From the cell containing the given text, extract its center point as [x, y] coordinate. 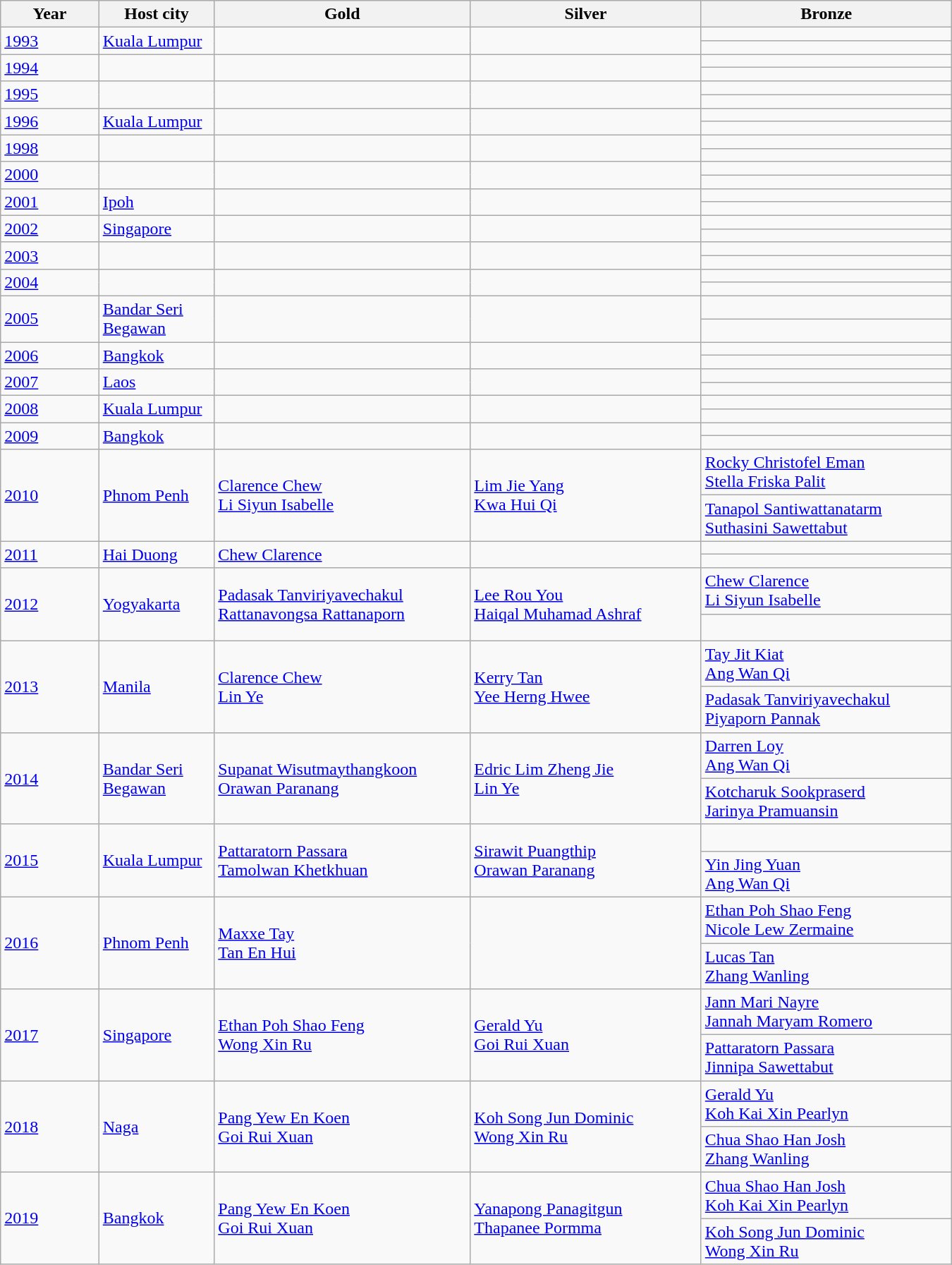
Clarence Chew Lin Ye [343, 686]
Tay Jit Kiat Ang Wan Qi [826, 663]
2009 [50, 436]
Yogyakarta [157, 604]
Chua Shao Han Josh Koh Kai Xin Pearlyn [826, 1195]
Chew Clarence [343, 555]
2005 [50, 319]
Gerald Yu Goi Rui Xuan [585, 1035]
2000 [50, 175]
2019 [50, 1218]
2012 [50, 604]
Chua Shao Han Josh Zhang Wanling [826, 1150]
2001 [50, 202]
2003 [50, 255]
1993 [50, 41]
Pattaratorn Passara Tamolwan Khetkhuan [343, 861]
Lim Jie Yang Kwa Hui Qi [585, 495]
2016 [50, 943]
1995 [50, 95]
2010 [50, 495]
2015 [50, 861]
Yin Jing Yuan Ang Wan Qi [826, 873]
Lucas Tan Zhang Wanling [826, 965]
2011 [50, 555]
1996 [50, 121]
Host city [157, 14]
Sirawit Puangthip Orawan Paranang [585, 861]
Lee Rou YouHaiqal Muhamad Ashraf [585, 604]
Pattaratorn Passara Jinnipa Sawettabut [826, 1058]
Rocky Christofel Eman Stella Friska Palit [826, 473]
Silver [585, 14]
2017 [50, 1035]
Laos [157, 382]
2018 [50, 1127]
Chew Clarence Li Siyun Isabelle [826, 591]
2013 [50, 686]
2004 [50, 282]
2002 [50, 229]
2008 [50, 409]
Kerry Tan Yee Herng Hwee [585, 686]
Bronze [826, 14]
Ethan Poh Shao Feng Nicole Lew Zermaine [826, 920]
Jann Mari Nayre Jannah Maryam Romero [826, 1012]
2007 [50, 382]
2014 [50, 778]
Gerald Yu Koh Kai Xin Pearlyn [826, 1103]
Year [50, 14]
Tanapol Santiwattanatarm Suthasini Sawettabut [826, 518]
Yanapong Panagitgun Thapanee Pormma [585, 1218]
Naga [157, 1127]
Gold [343, 14]
Padasak TanviriyavechakulRattanavongsa Rattanaporn [343, 604]
Ipoh [157, 202]
Hai Duong [157, 555]
2006 [50, 355]
Manila [157, 686]
Darren Loy Ang Wan Qi [826, 755]
Ethan Poh Shao Feng Wong Xin Ru [343, 1035]
Maxxe Tay Tan En Hui [343, 943]
1994 [50, 68]
Supanat Wisutmaythangkoon Orawan Paranang [343, 778]
Kotcharuk Sookpraserd Jarinya Pramuansin [826, 801]
Clarence Chew Li Siyun Isabelle [343, 495]
Padasak Tanviriyavechakul Piyaporn Pannak [826, 710]
Edric Lim Zheng Jie Lin Ye [585, 778]
1998 [50, 148]
